For the text-containing cell, return its midpoint in (x, y) coordinate format. 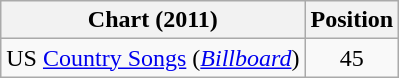
45 (352, 58)
Position (352, 20)
Chart (2011) (153, 20)
US Country Songs (Billboard) (153, 58)
